From the cell containing the given text, extract its center point as [X, Y] coordinate. 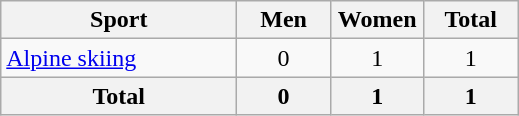
Alpine skiing [119, 58]
Sport [119, 20]
Women [377, 20]
Men [284, 20]
